Identify which cell holds the provided text, then report its [x, y] central coordinate. 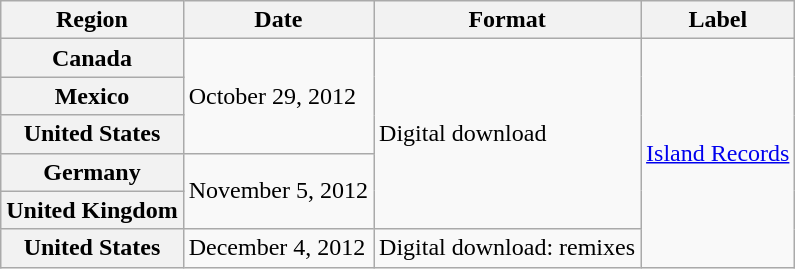
Format [508, 20]
December 4, 2012 [278, 248]
October 29, 2012 [278, 96]
Digital download: remixes [508, 248]
November 5, 2012 [278, 191]
Region [92, 20]
Mexico [92, 96]
Label [718, 20]
Germany [92, 172]
United Kingdom [92, 210]
Island Records [718, 153]
Digital download [508, 134]
Date [278, 20]
Canada [92, 58]
